Pinpoint the cell where the given text exists, returning its [x, y] midpoint coordinate. 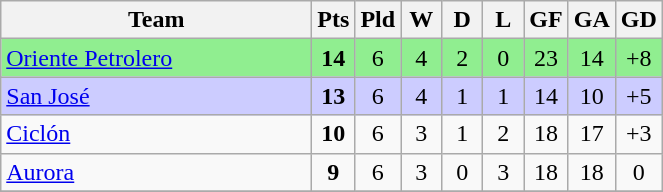
+8 [638, 58]
GA [592, 20]
Pts [334, 20]
Oriente Petrolero [156, 58]
+3 [638, 134]
GD [638, 20]
13 [334, 96]
Team [156, 20]
9 [334, 172]
Ciclón [156, 134]
San José [156, 96]
Pld [378, 20]
W [422, 20]
D [462, 20]
17 [592, 134]
23 [546, 58]
GF [546, 20]
+5 [638, 96]
L [504, 20]
Aurora [156, 172]
